From the cell containing the given text, extract its center point as [x, y] coordinate. 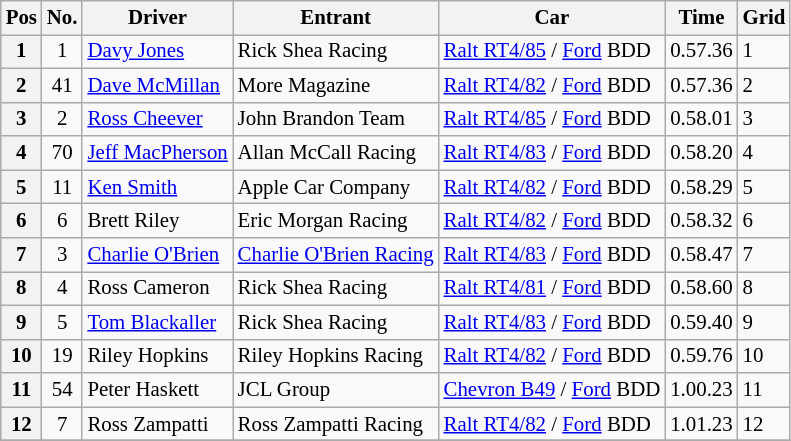
1.00.23 [701, 390]
Dave McMillan [157, 85]
0.59.76 [701, 356]
Ross Cheever [157, 119]
Peter Haskett [157, 390]
70 [62, 153]
Entrant [336, 18]
Ross Cameron [157, 288]
John Brandon Team [336, 119]
0.58.60 [701, 288]
1.01.23 [701, 424]
Ken Smith [157, 187]
0.58.32 [701, 221]
Ross Zampatti Racing [336, 424]
Pos [22, 18]
54 [62, 390]
Car [552, 18]
Charlie O'Brien Racing [336, 255]
Riley Hopkins [157, 356]
0.58.29 [701, 187]
More Magazine [336, 85]
Grid [764, 18]
Brett Riley [157, 221]
0.59.40 [701, 322]
Driver [157, 18]
Charlie O'Brien [157, 255]
19 [62, 356]
Tom Blackaller [157, 322]
0.58.01 [701, 119]
Riley Hopkins Racing [336, 356]
41 [62, 85]
Allan McCall Racing [336, 153]
Eric Morgan Racing [336, 221]
Jeff MacPherson [157, 153]
0.58.20 [701, 153]
Ross Zampatti [157, 424]
0.58.47 [701, 255]
Chevron B49 / Ford BDD [552, 390]
Davy Jones [157, 51]
Time [701, 18]
No. [62, 18]
Apple Car Company [336, 187]
Ralt RT4/81 / Ford BDD [552, 288]
JCL Group [336, 390]
